Search for the cell housing the specified text and yield its (X, Y) center coordinate. 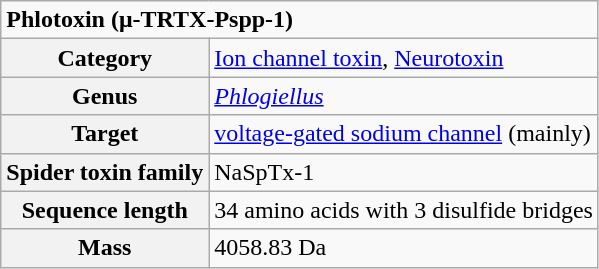
4058.83 Da (404, 248)
Sequence length (105, 210)
Mass (105, 248)
Spider toxin family (105, 172)
Genus (105, 96)
voltage-gated sodium channel (mainly) (404, 134)
34 amino acids with 3 disulfide bridges (404, 210)
Ion channel toxin, Neurotoxin (404, 58)
Category (105, 58)
NaSpTx-1 (404, 172)
Phlogiellus (404, 96)
Target (105, 134)
Phlotoxin (μ-TRTX-Pspp-1) (300, 20)
